Capture the cell that displays the provided text and extract its (X, Y) central coordinate. 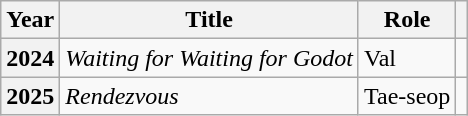
Rendezvous (210, 96)
Title (210, 20)
Waiting for Waiting for Godot (210, 58)
Role (406, 20)
Val (406, 58)
Tae-seop (406, 96)
2025 (30, 96)
Year (30, 20)
2024 (30, 58)
